Return the (x, y) coordinate for the center point of the cell that contains the specified text.  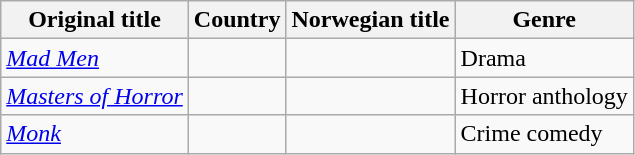
Original title (95, 20)
Horror anthology (544, 96)
Masters of Horror (95, 96)
Genre (544, 20)
Mad Men (95, 58)
Monk (95, 134)
Norwegian title (370, 20)
Drama (544, 58)
Crime comedy (544, 134)
Country (237, 20)
